Detect which cell encompasses the target text, then output its [X, Y] center coordinate. 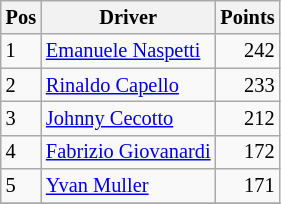
Yvan Muller [128, 186]
242 [247, 51]
Johnny Cecotto [128, 118]
Rinaldo Capello [128, 85]
4 [21, 152]
Emanuele Naspetti [128, 51]
1 [21, 51]
172 [247, 152]
2 [21, 85]
233 [247, 85]
212 [247, 118]
Fabrizio Giovanardi [128, 152]
5 [21, 186]
Pos [21, 17]
3 [21, 118]
171 [247, 186]
Driver [128, 17]
Points [247, 17]
